Determine the [x, y] coordinate at the center of the cell enclosing the given text.  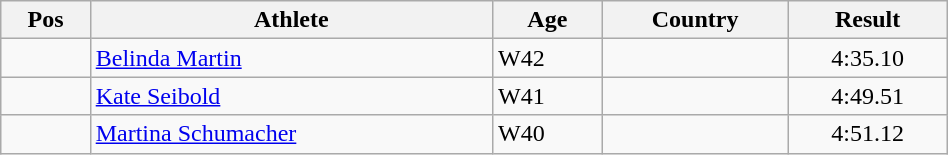
W41 [548, 96]
Pos [46, 20]
Country [695, 20]
W42 [548, 58]
Belinda Martin [291, 58]
W40 [548, 134]
4:35.10 [868, 58]
Kate Seibold [291, 96]
Result [868, 20]
Athlete [291, 20]
Martina Schumacher [291, 134]
4:51.12 [868, 134]
Age [548, 20]
4:49.51 [868, 96]
